Extract the (x, y) coordinate from the center of the cell holding the provided text.  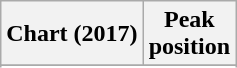
Peakposition (189, 34)
Chart (2017) (72, 34)
